Return the (x, y) coordinate for the center point of the cell that contains the specified text.  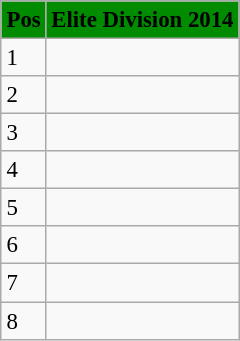
4 (24, 170)
6 (24, 245)
3 (24, 133)
5 (24, 208)
2 (24, 95)
Elite Division 2014 (142, 20)
8 (24, 321)
Pos (24, 20)
1 (24, 57)
7 (24, 283)
